Provide the [x, y] coordinate of the cell's center where the given text is located.  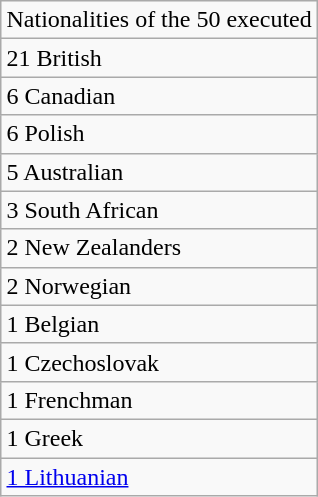
1 Lithuanian [159, 477]
5 Australian [159, 172]
6 Polish [159, 134]
1 Belgian [159, 324]
1 Czechoslovak [159, 362]
6 Canadian [159, 96]
2 New Zealanders [159, 248]
3 South African [159, 210]
1 Greek [159, 438]
2 Norwegian [159, 286]
Nationalities of the 50 executed [159, 20]
1 Frenchman [159, 400]
21 British [159, 58]
